Find where the given text appears and provide that cell's center as [x, y] coordinate. 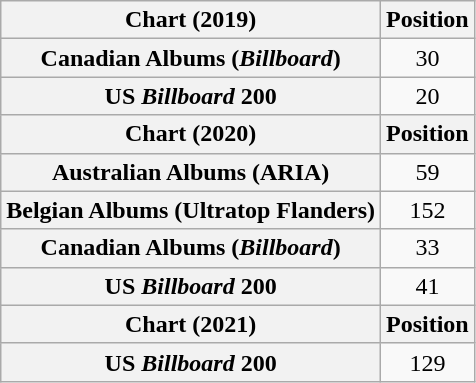
59 [428, 172]
30 [428, 58]
Chart (2019) [191, 20]
Chart (2020) [191, 134]
Chart (2021) [191, 324]
129 [428, 362]
20 [428, 96]
152 [428, 210]
Belgian Albums (Ultratop Flanders) [191, 210]
Australian Albums (ARIA) [191, 172]
33 [428, 248]
41 [428, 286]
